Determine the (X, Y) coordinate at the center of the cell enclosing the given text.  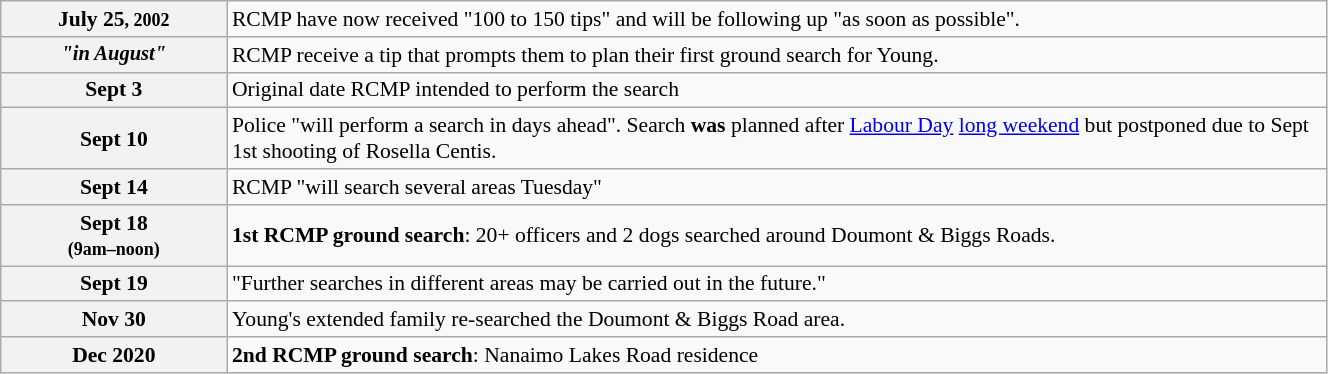
Young's extended family re-searched the Doumont & Biggs Road area. (777, 320)
RCMP have now received "100 to 150 tips" and will be following up "as soon as possible". (777, 19)
Dec 2020 (114, 355)
Sept 3 (114, 90)
2nd RCMP ground search: Nanaimo Lakes Road residence (777, 355)
RCMP receive a tip that prompts them to plan their first ground search for Young. (777, 55)
1st RCMP ground search: 20+ officers and 2 dogs searched around Doumont & Biggs Roads. (777, 236)
Original date RCMP intended to perform the search (777, 90)
July 25, 2002 (114, 19)
RCMP "will search several areas Tuesday" (777, 187)
"Further searches in different areas may be carried out in the future." (777, 284)
"in August" (114, 55)
Nov 30 (114, 320)
Sept 14 (114, 187)
Sept 19 (114, 284)
Sept 10 (114, 138)
Sept 18(9am–noon) (114, 236)
